Output the [x, y] coordinate of the center of the cell containing the given text.  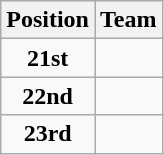
23rd [48, 134]
22nd [48, 96]
Position [48, 20]
21st [48, 58]
Team [128, 20]
